For the text-containing cell, return its midpoint in (X, Y) coordinate format. 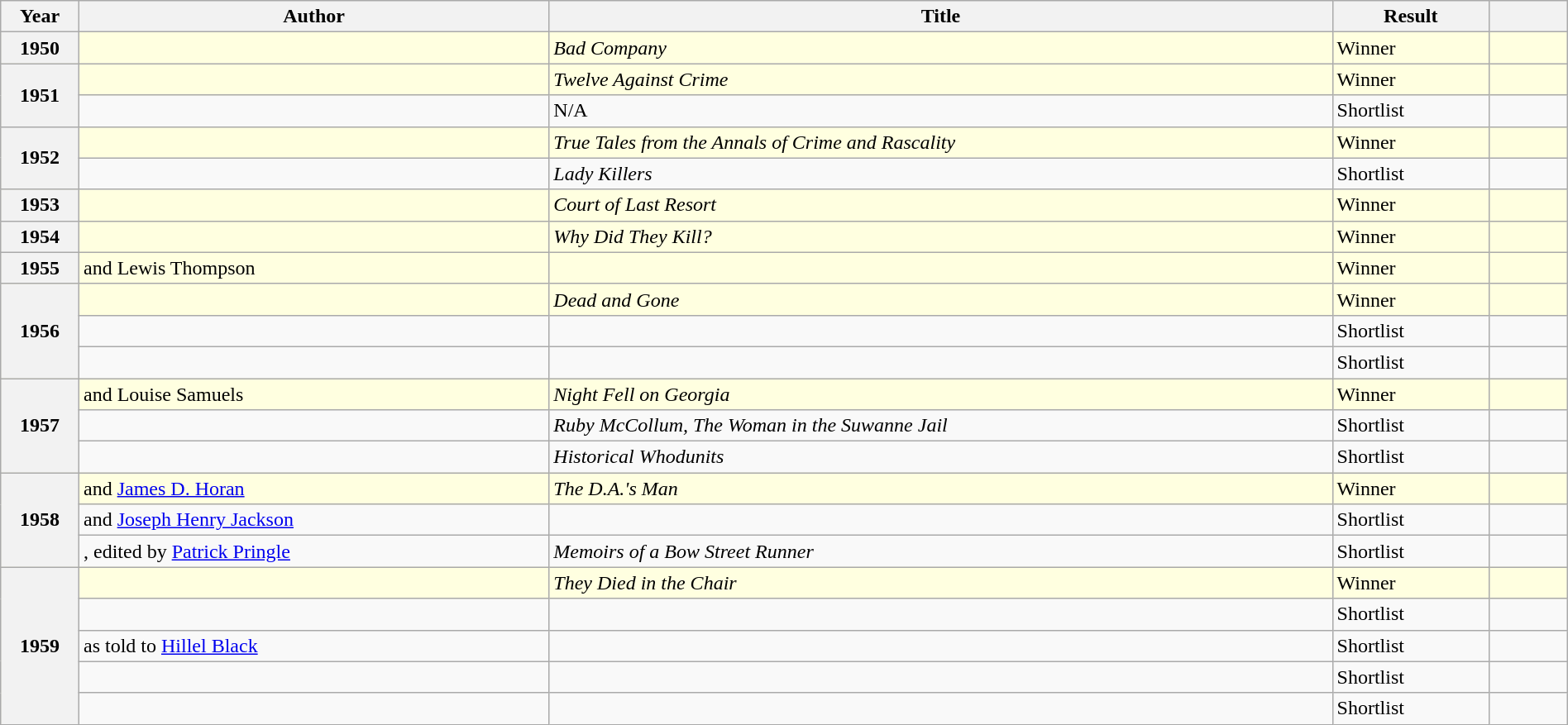
They Died in the Chair (941, 583)
and Joseph Henry Jackson (313, 520)
N/A (941, 111)
Night Fell on Georgia (941, 394)
Twelve Against Crime (941, 79)
1950 (40, 48)
Dead and Gone (941, 299)
1954 (40, 236)
Court of Last Resort (941, 205)
and Lewis Thompson (313, 268)
Result (1411, 17)
as told to Hillel Black (313, 646)
1958 (40, 520)
Title (941, 17)
and Louise Samuels (313, 394)
and James D. Horan (313, 489)
1951 (40, 95)
Bad Company (941, 48)
Lady Killers (941, 174)
Ruby McCollum, The Woman in the Suwanne Jail (941, 426)
Author (313, 17)
The D.A.'s Man (941, 489)
1955 (40, 268)
Why Did They Kill? (941, 236)
1956 (40, 331)
1959 (40, 646)
1957 (40, 426)
1953 (40, 205)
, edited by Patrick Pringle (313, 551)
True Tales from the Annals of Crime and Rascality (941, 142)
1952 (40, 158)
Historical Whodunits (941, 457)
Memoirs of a Bow Street Runner (941, 551)
Year (40, 17)
